Search for the cell housing the specified text and yield its [X, Y] center coordinate. 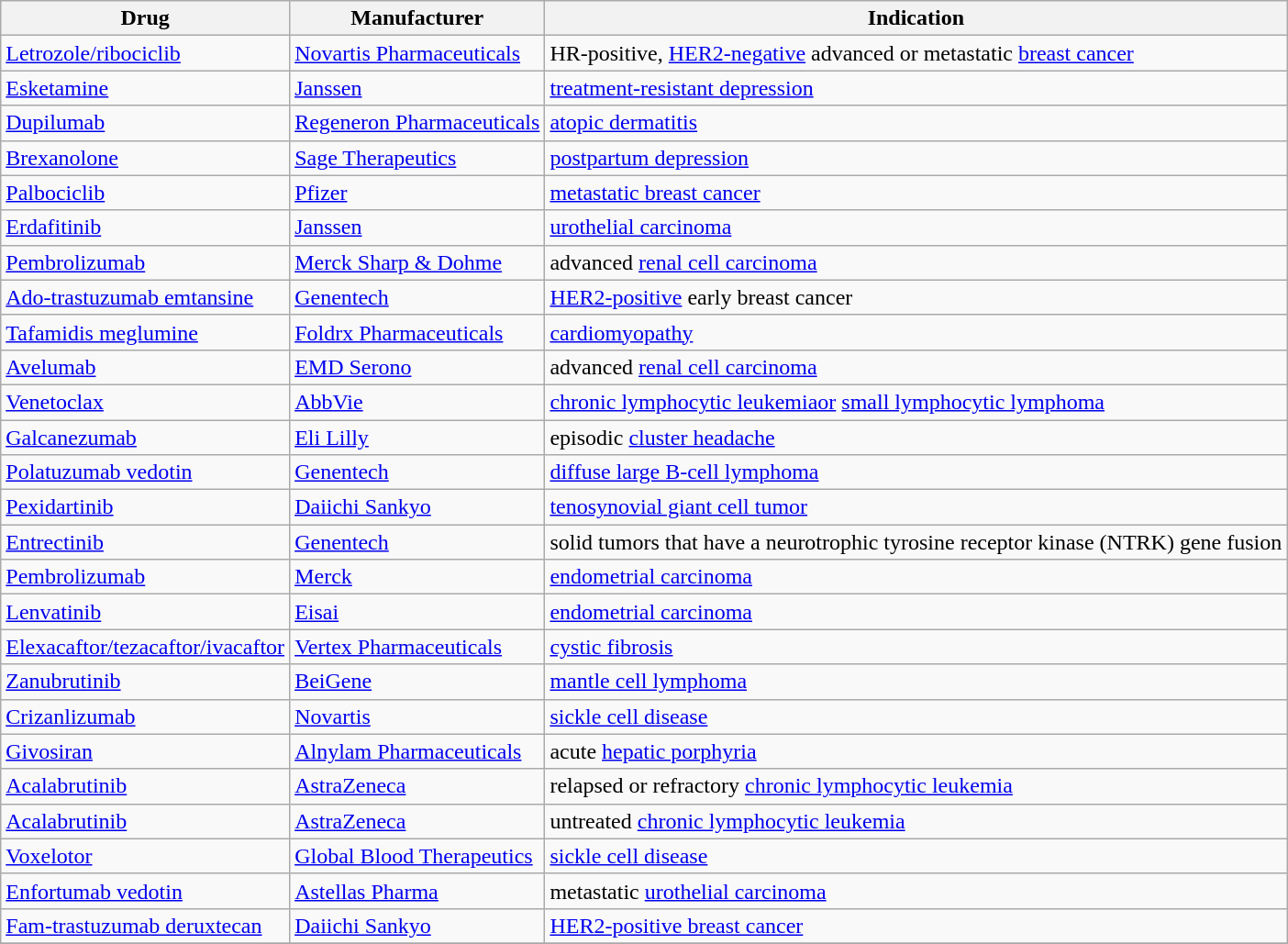
Pexidartinib [145, 507]
Entrectinib [145, 542]
HER2-positive early breast cancer [916, 297]
metastatic breast cancer [916, 193]
Alnylam Pharmaceuticals [417, 751]
untreated chronic lymphocytic leukemia [916, 821]
Zanubrutinib [145, 682]
episodic cluster headache [916, 438]
EMD Serono [417, 367]
tenosynovial giant cell tumor [916, 507]
Dupilumab [145, 123]
Esketamine [145, 88]
urothelial carcinoma [916, 228]
relapsed or refractory chronic lymphocytic leukemia [916, 786]
postpartum depression [916, 158]
mantle cell lymphoma [916, 682]
Voxelotor [145, 856]
Novartis [417, 716]
Novartis Pharmaceuticals [417, 53]
Palbociclib [145, 193]
Tafamidis meglumine [145, 332]
Fam-trastuzumab deruxtecan [145, 926]
Indication [916, 18]
HER2-positive breast cancer [916, 926]
Ado-trastuzumab emtansine [145, 297]
HR-positive, HER2-negative advanced or metastatic breast cancer [916, 53]
Galcanezumab [145, 438]
Eisai [417, 612]
Givosiran [145, 751]
Pfizer [417, 193]
Brexanolone [145, 158]
Venetoclax [145, 402]
solid tumors that have a neurotrophic tyrosine receptor kinase (NTRK) gene fusion [916, 542]
Enfortumab vedotin [145, 891]
Letrozole/ribociclib [145, 53]
Vertex Pharmaceuticals [417, 647]
diffuse large B-cell lymphoma [916, 472]
cardiomyopathy [916, 332]
Sage Therapeutics [417, 158]
Elexacaftor/tezacaftor/ivacaftor [145, 647]
Global Blood Therapeutics [417, 856]
AbbVie [417, 402]
Polatuzumab vedotin [145, 472]
Erdafitinib [145, 228]
Eli Lilly [417, 438]
Merck [417, 577]
Lenvatinib [145, 612]
treatment-resistant depression [916, 88]
cystic fibrosis [916, 647]
Merck Sharp & Dohme [417, 262]
Astellas Pharma [417, 891]
Foldrx Pharmaceuticals [417, 332]
metastatic urothelial carcinoma [916, 891]
Manufacturer [417, 18]
BeiGene [417, 682]
Regeneron Pharmaceuticals [417, 123]
chronic lymphocytic leukemiaor small lymphocytic lymphoma [916, 402]
Crizanlizumab [145, 716]
atopic dermatitis [916, 123]
Drug [145, 18]
Avelumab [145, 367]
acute hepatic porphyria [916, 751]
